Search for the cell housing the specified text and yield its [X, Y] center coordinate. 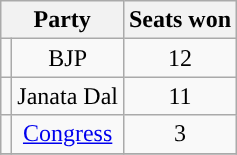
12 [180, 58]
11 [180, 96]
Seats won [180, 20]
Party [62, 20]
Congress [68, 134]
3 [180, 134]
BJP [68, 58]
Janata Dal [68, 96]
